Scan for the cell matching the given text and deliver its [X, Y] coordinate at center. 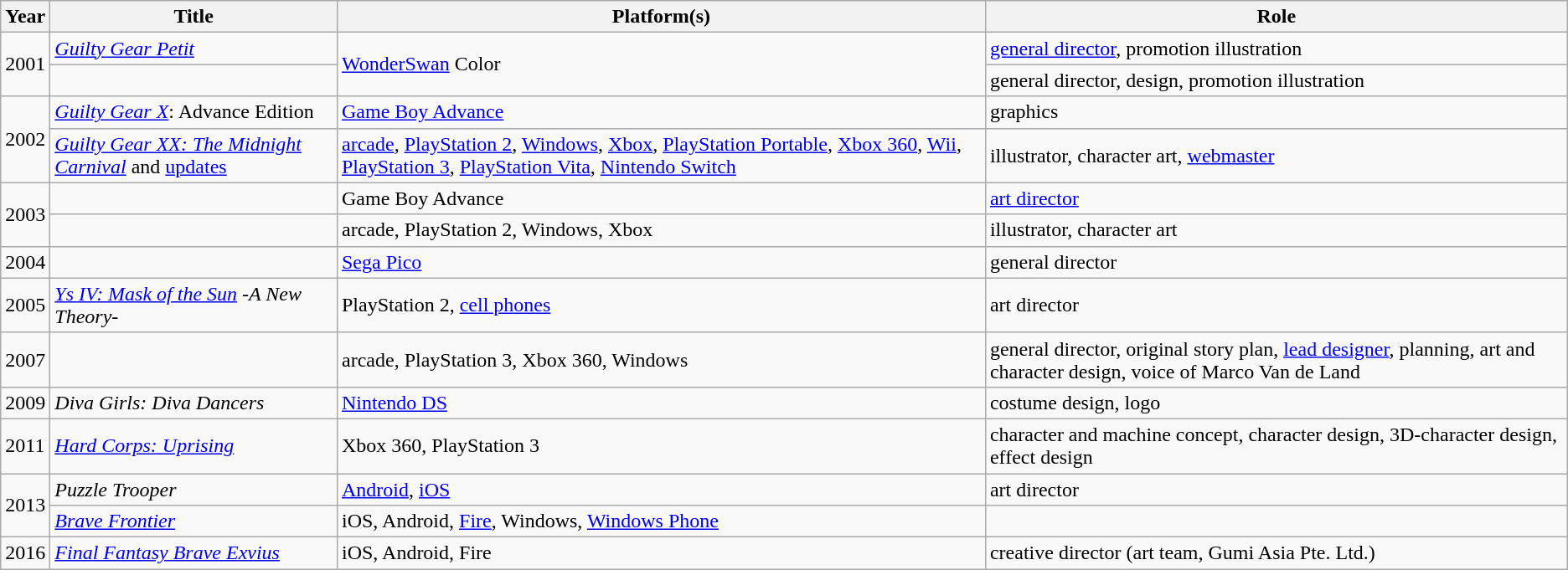
Sega Pico [661, 262]
2013 [25, 506]
2011 [25, 445]
creative director (art team, Gumi Asia Pte. Ltd.) [1277, 553]
2001 [25, 64]
WonderSwan Color [661, 64]
2016 [25, 553]
graphics [1277, 112]
illustrator, character art, webmaster [1277, 156]
Year [25, 17]
Xbox 360, PlayStation 3 [661, 445]
Guilty Gear Petit [194, 49]
general director, design, promotion illustration [1277, 80]
Hard Corps: Uprising [194, 445]
2009 [25, 403]
Title [194, 17]
arcade, PlayStation 2, Windows, Xbox, PlayStation Portable, Xbox 360, Wii, PlayStation 3, PlayStation Vita, Nintendo Switch [661, 156]
iOS, Android, Fire, Windows, Windows Phone [661, 521]
illustrator, character art [1277, 230]
general director, promotion illustration [1277, 49]
general director [1277, 262]
Platform(s) [661, 17]
Brave Frontier [194, 521]
character and machine concept, character design, 3D-character design, effect design [1277, 445]
iOS, Android, Fire [661, 553]
Final Fantasy Brave Exvius [194, 553]
PlayStation 2, cell phones [661, 305]
Guilty Gear XX: The Midnight Carnival and updates [194, 156]
Puzzle Trooper [194, 490]
2007 [25, 360]
Android, iOS [661, 490]
2002 [25, 139]
2004 [25, 262]
Nintendo DS [661, 403]
arcade, PlayStation 3, Xbox 360, Windows [661, 360]
2005 [25, 305]
Ys IV: Mask of the Sun -A New Theory- [194, 305]
costume design, logo [1277, 403]
Role [1277, 17]
2003 [25, 214]
Diva Girls: Diva Dancers [194, 403]
arcade, PlayStation 2, Windows, Xbox [661, 230]
Guilty Gear X: Advance Edition [194, 112]
general director, original story plan, lead designer, planning, art and character design, voice of Marco Van de Land [1277, 360]
